Search for the cell housing the specified text and yield its (x, y) center coordinate. 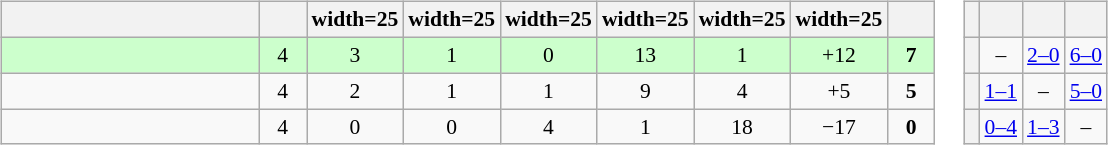
18 (742, 127)
2–0 (1044, 55)
2 (354, 91)
+12 (838, 55)
1–3 (1044, 127)
1–1 (1002, 91)
6–0 (1086, 55)
7 (911, 55)
3 (354, 55)
0–4 (1002, 127)
5 (911, 91)
5–0 (1086, 91)
9 (646, 91)
13 (646, 55)
+5 (838, 91)
−17 (838, 127)
